Scan for the cell matching the given text and deliver its (x, y) coordinate at center. 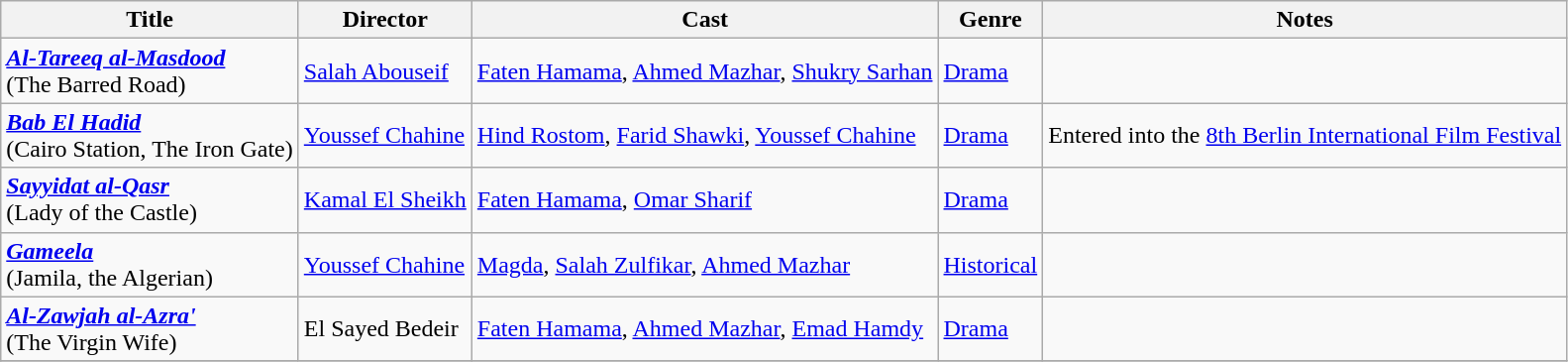
Sayyidat al-Qasr(Lady of the Castle) (151, 200)
Al-Zawjah al-Azra'(The Virgin Wife) (151, 329)
Al-Tareeq al-Masdood(The Barred Road) (151, 71)
Faten Hamama, Ahmed Mazhar, Emad Hamdy (705, 329)
Historical (991, 264)
Notes (1306, 20)
Kamal El Sheikh (384, 200)
Hind Rostom, Farid Shawki, Youssef Chahine (705, 135)
Gameela(Jamila, the Algerian) (151, 264)
Director (384, 20)
El Sayed Bedeir (384, 329)
Bab El Hadid(Cairo Station, The Iron Gate) (151, 135)
Title (151, 20)
Cast (705, 20)
Genre (991, 20)
Faten Hamama, Ahmed Mazhar, Shukry Sarhan (705, 71)
Entered into the 8th Berlin International Film Festival (1306, 135)
Magda, Salah Zulfikar, Ahmed Mazhar (705, 264)
Salah Abouseif (384, 71)
Faten Hamama, Omar Sharif (705, 200)
